Find where the given text appears and provide that cell's center as (x, y) coordinate. 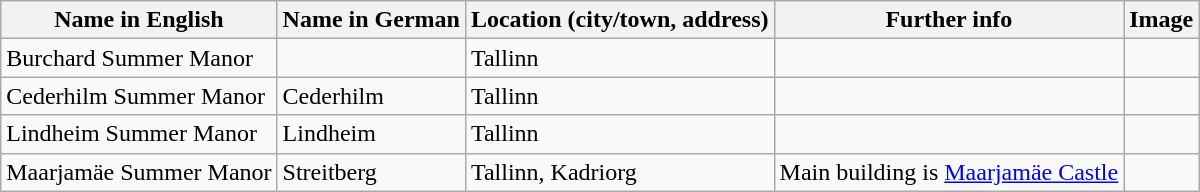
Burchard Summer Manor (139, 58)
Image (1162, 20)
Lindheim Summer Manor (139, 134)
Streitberg (371, 172)
Cederhilm (371, 96)
Maarjamäe Summer Manor (139, 172)
Location (city/town, address) (620, 20)
Name in English (139, 20)
Main building is Maarjamäe Castle (949, 172)
Tallinn, Kadriorg (620, 172)
Name in German (371, 20)
Cederhilm Summer Manor (139, 96)
Lindheim (371, 134)
Further info (949, 20)
